Return the [x, y] coordinate for the center point of the cell that contains the specified text.  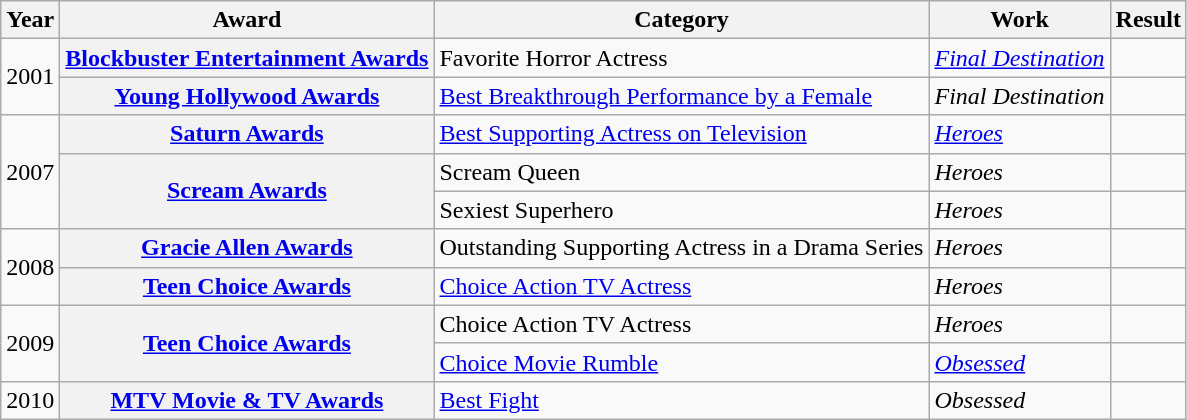
2010 [30, 400]
Category [682, 20]
Result [1148, 20]
Award [247, 20]
Saturn Awards [247, 134]
2009 [30, 343]
2007 [30, 172]
Young Hollywood Awards [247, 96]
Blockbuster Entertainment Awards [247, 58]
2008 [30, 267]
Scream Awards [247, 191]
Best Breakthrough Performance by a Female [682, 96]
Best Supporting Actress on Television [682, 134]
2001 [30, 77]
Choice Movie Rumble [682, 362]
MTV Movie & TV Awards [247, 400]
Year [30, 20]
Best Fight [682, 400]
Favorite Horror Actress [682, 58]
Sexiest Superhero [682, 210]
Outstanding Supporting Actress in a Drama Series [682, 248]
Work [1020, 20]
Gracie Allen Awards [247, 248]
Scream Queen [682, 172]
